Find where the given text appears and provide that cell's center as (X, Y) coordinate. 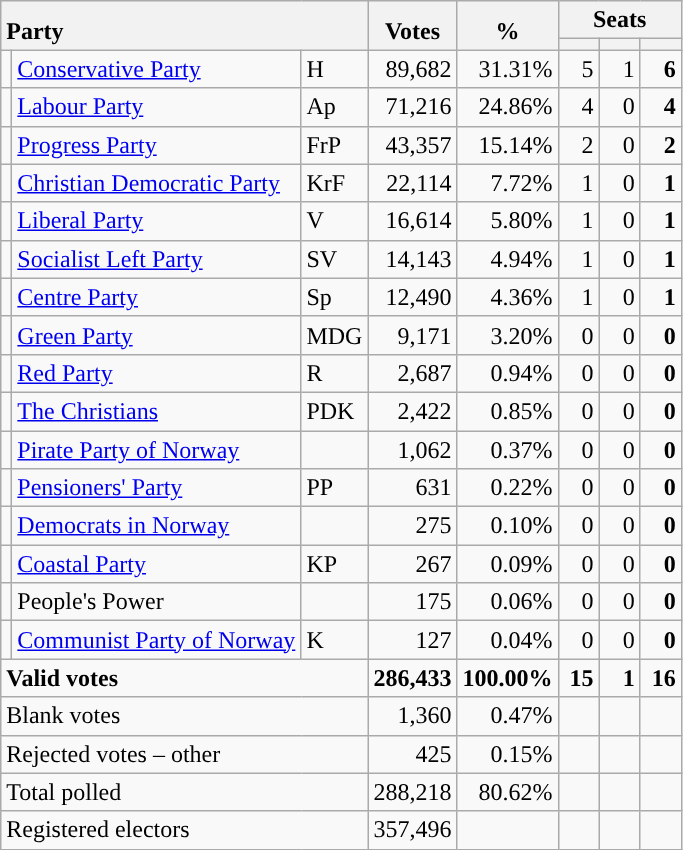
22,114 (412, 183)
89,682 (412, 69)
1,062 (412, 449)
K (334, 640)
267 (412, 564)
Progress Party (156, 145)
3.20% (508, 335)
631 (412, 488)
Registered electors (184, 830)
4.94% (508, 259)
Christian Democratic Party (156, 183)
0.15% (508, 754)
Pirate Party of Norway (156, 449)
Blank votes (184, 716)
0.94% (508, 373)
PDK (334, 411)
Coastal Party (156, 564)
175 (412, 602)
Centre Party (156, 297)
Conservative Party (156, 69)
4.36% (508, 297)
16,614 (412, 221)
Total polled (184, 792)
PP (334, 488)
0.06% (508, 602)
15 (578, 678)
Green Party (156, 335)
H (334, 69)
1,360 (412, 716)
15.14% (508, 145)
KP (334, 564)
0.09% (508, 564)
People's Power (156, 602)
Socialist Left Party (156, 259)
The Christians (156, 411)
MDG (334, 335)
Pensioners' Party (156, 488)
0.22% (508, 488)
5 (578, 69)
0.10% (508, 526)
0.85% (508, 411)
127 (412, 640)
12,490 (412, 297)
FrP (334, 145)
Sp (334, 297)
Labour Party (156, 107)
286,433 (412, 678)
16 (660, 678)
43,357 (412, 145)
Rejected votes – other (184, 754)
31.31% (508, 69)
357,496 (412, 830)
6 (660, 69)
14,143 (412, 259)
80.62% (508, 792)
Democrats in Norway (156, 526)
KrF (334, 183)
2,687 (412, 373)
R (334, 373)
Ap (334, 107)
0.37% (508, 449)
Red Party (156, 373)
Votes (412, 26)
2,422 (412, 411)
425 (412, 754)
5.80% (508, 221)
71,216 (412, 107)
0.04% (508, 640)
Liberal Party (156, 221)
0.47% (508, 716)
Valid votes (184, 678)
7.72% (508, 183)
% (508, 26)
24.86% (508, 107)
Seats (620, 20)
Communist Party of Norway (156, 640)
275 (412, 526)
SV (334, 259)
9,171 (412, 335)
V (334, 221)
100.00% (508, 678)
Party (184, 26)
288,218 (412, 792)
